Identify which cell holds the provided text, then report its [x, y] central coordinate. 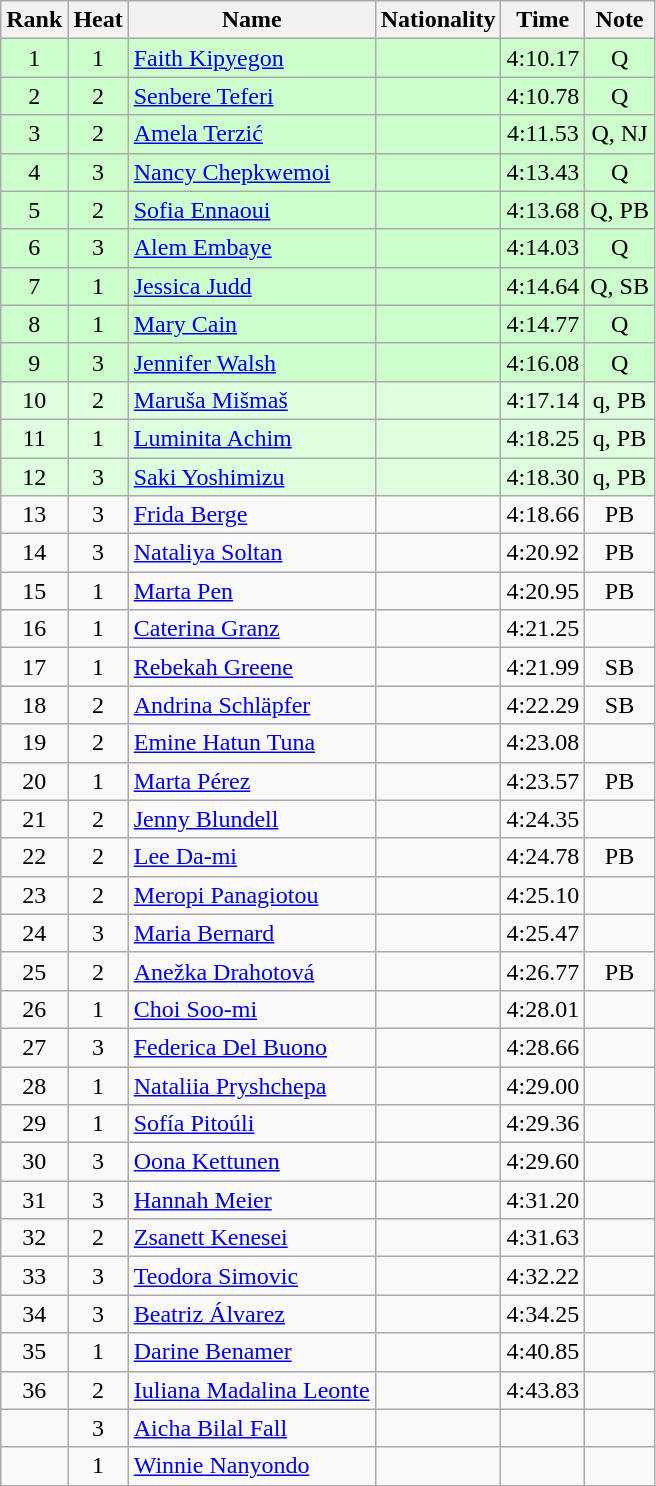
31 [34, 1200]
Jessica Judd [252, 286]
4:10.17 [543, 58]
5 [34, 210]
Anežka Drahotová [252, 971]
Teodora Simovic [252, 1276]
4:14.03 [543, 248]
12 [34, 477]
4:24.35 [543, 819]
Note [620, 20]
4:31.63 [543, 1238]
Heat [98, 20]
4:23.08 [543, 743]
Sofía Pitoúli [252, 1124]
4:29.60 [543, 1162]
4:25.10 [543, 895]
Choi Soo-mi [252, 1009]
8 [34, 324]
Zsanett Kenesei [252, 1238]
Hannah Meier [252, 1200]
Frida Berge [252, 515]
Senbere Teferi [252, 96]
14 [34, 553]
Aicha Bilal Fall [252, 1428]
Mary Cain [252, 324]
Emine Hatun Tuna [252, 743]
30 [34, 1162]
Sofia Ennaoui [252, 210]
4:40.85 [543, 1352]
36 [34, 1390]
10 [34, 400]
4:14.77 [543, 324]
7 [34, 286]
Maruša Mišmaš [252, 400]
4:22.29 [543, 705]
24 [34, 933]
Saki Yoshimizu [252, 477]
4:10.78 [543, 96]
4:32.22 [543, 1276]
Beatriz Álvarez [252, 1314]
9 [34, 362]
19 [34, 743]
Rebekah Greene [252, 667]
Q, PB [620, 210]
Federica Del Buono [252, 1047]
Alem Embaye [252, 248]
Andrina Schläpfer [252, 705]
28 [34, 1085]
Name [252, 20]
26 [34, 1009]
Nataliya Soltan [252, 553]
Nationality [438, 20]
18 [34, 705]
Rank [34, 20]
4:28.01 [543, 1009]
4:13.68 [543, 210]
4:23.57 [543, 781]
Winnie Nanyondo [252, 1466]
4:13.43 [543, 172]
4:24.78 [543, 857]
Iuliana Madalina Leonte [252, 1390]
4:34.25 [543, 1314]
16 [34, 629]
Amela Terzić [252, 134]
4:26.77 [543, 971]
4:31.20 [543, 1200]
Darine Benamer [252, 1352]
4:20.95 [543, 591]
Oona Kettunen [252, 1162]
11 [34, 438]
17 [34, 667]
Q, NJ [620, 134]
13 [34, 515]
6 [34, 248]
20 [34, 781]
Marta Pen [252, 591]
4:20.92 [543, 553]
Caterina Granz [252, 629]
Lee Da-mi [252, 857]
23 [34, 895]
27 [34, 1047]
4:28.66 [543, 1047]
25 [34, 971]
Time [543, 20]
4:18.66 [543, 515]
4 [34, 172]
4:11.53 [543, 134]
21 [34, 819]
Faith Kipyegon [252, 58]
35 [34, 1352]
Nataliia Pryshchepa [252, 1085]
4:29.00 [543, 1085]
4:16.08 [543, 362]
34 [34, 1314]
15 [34, 591]
4:21.25 [543, 629]
4:18.25 [543, 438]
33 [34, 1276]
32 [34, 1238]
Jennifer Walsh [252, 362]
4:14.64 [543, 286]
Maria Bernard [252, 933]
4:25.47 [543, 933]
4:21.99 [543, 667]
Meropi Panagiotou [252, 895]
4:17.14 [543, 400]
4:43.83 [543, 1390]
29 [34, 1124]
Jenny Blundell [252, 819]
Luminita Achim [252, 438]
Nancy Chepkwemoi [252, 172]
22 [34, 857]
4:18.30 [543, 477]
Marta Pérez [252, 781]
Q, SB [620, 286]
4:29.36 [543, 1124]
